Return [X, Y] of the center of cell containing provided text 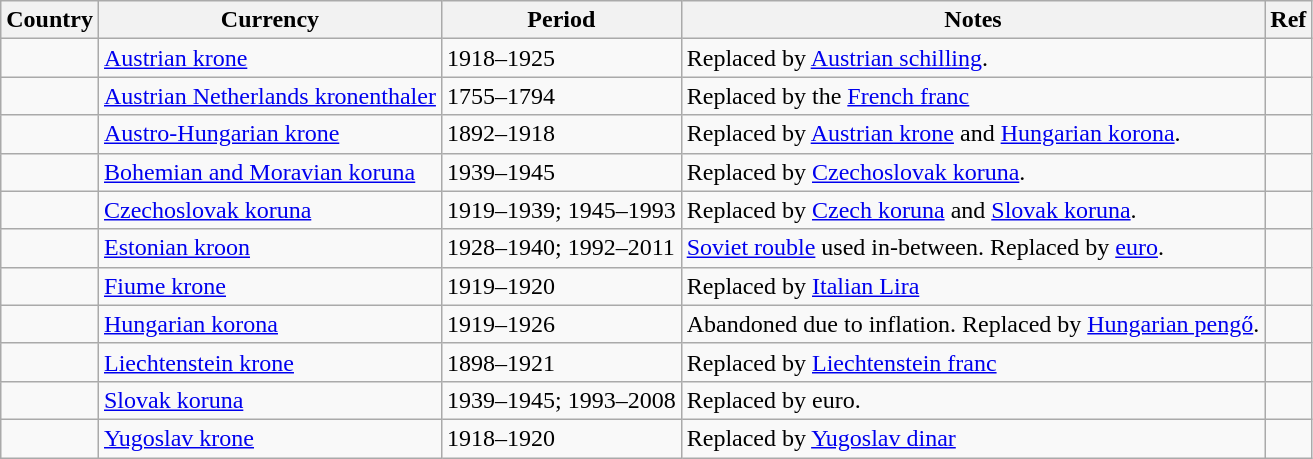
Replaced by Czechoslovak koruna. [973, 172]
Slovak koruna [270, 400]
Soviet rouble used in-between. Replaced by euro. [973, 248]
Currency [270, 20]
1919–1939; 1945–1993 [561, 210]
Abandoned due to inflation. Replaced by Hungarian pengő. [973, 324]
1939–1945; 1993–2008 [561, 400]
Liechtenstein krone [270, 362]
Period [561, 20]
Austro-Hungarian krone [270, 134]
1918–1925 [561, 58]
1919–1926 [561, 324]
1898–1921 [561, 362]
Replaced by Yugoslav dinar [973, 438]
Country [50, 20]
1939–1945 [561, 172]
Replaced by euro. [973, 400]
Replaced by Austrian schilling. [973, 58]
Austrian Netherlands kronenthaler [270, 96]
Replaced by Czech koruna and Slovak koruna. [973, 210]
Ref [1288, 20]
Fiume krone [270, 286]
Austrian krone [270, 58]
Notes [973, 20]
1919–1920 [561, 286]
Replaced by Austrian krone and Hungarian korona. [973, 134]
Estonian kroon [270, 248]
1892–1918 [561, 134]
Replaced by the French franc [973, 96]
Replaced by Liechtenstein franc [973, 362]
1918–1920 [561, 438]
1755–1794 [561, 96]
Hungarian korona [270, 324]
Czechoslovak koruna [270, 210]
1928–1940; 1992–2011 [561, 248]
Replaced by Italian Lira [973, 286]
Bohemian and Moravian koruna [270, 172]
Yugoslav krone [270, 438]
